Capture the cell that displays the provided text and extract its [X, Y] central coordinate. 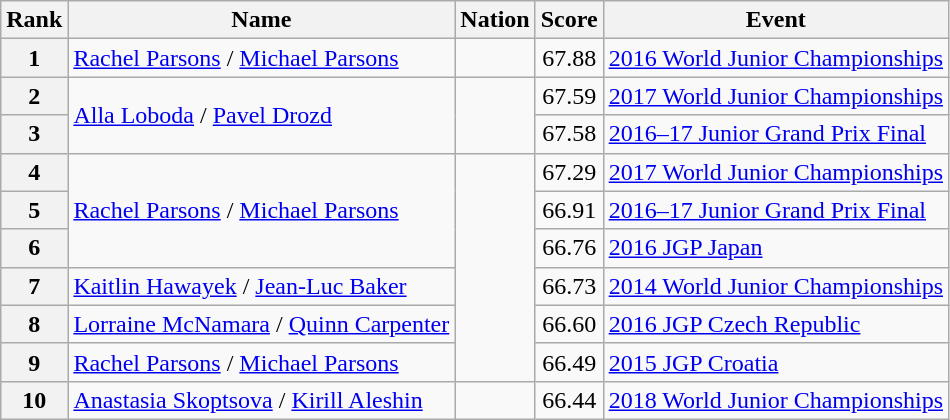
1 [34, 58]
Score [569, 20]
Anastasia Skoptsova / Kirill Aleshin [262, 400]
2015 JGP Croatia [776, 362]
Nation [495, 20]
Lorraine McNamara / Quinn Carpenter [262, 324]
Kaitlin Hawayek / Jean-Luc Baker [262, 286]
10 [34, 400]
8 [34, 324]
67.58 [569, 134]
2016 JGP Japan [776, 248]
3 [34, 134]
2018 World Junior Championships [776, 400]
Rank [34, 20]
2016 World Junior Championships [776, 58]
7 [34, 286]
Event [776, 20]
66.44 [569, 400]
2016 JGP Czech Republic [776, 324]
Name [262, 20]
67.29 [569, 172]
2014 World Junior Championships [776, 286]
67.88 [569, 58]
4 [34, 172]
9 [34, 362]
66.91 [569, 210]
66.60 [569, 324]
Alla Loboda / Pavel Drozd [262, 115]
66.76 [569, 248]
5 [34, 210]
6 [34, 248]
67.59 [569, 96]
66.49 [569, 362]
66.73 [569, 286]
2 [34, 96]
